For the text-containing cell, return its midpoint in (X, Y) coordinate format. 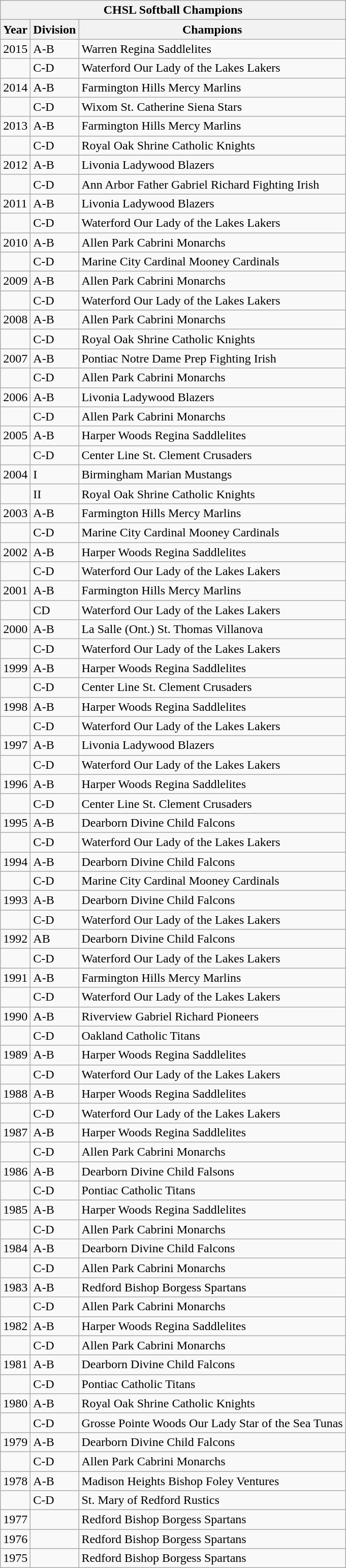
2007 (15, 358)
2013 (15, 126)
1992 (15, 939)
1982 (15, 1326)
Grosse Pointe Woods Our Lady Star of the Sea Tunas (212, 1423)
1986 (15, 1171)
Division (55, 29)
Champions (212, 29)
2003 (15, 513)
2005 (15, 436)
1991 (15, 978)
Ann Arbor Father Gabriel Richard Fighting Irish (212, 184)
1988 (15, 1094)
1975 (15, 1558)
Wixom St. Catherine Siena Stars (212, 107)
II (55, 494)
2004 (15, 474)
Riverview Gabriel Richard Pioneers (212, 1016)
1985 (15, 1210)
2011 (15, 203)
1989 (15, 1055)
1980 (15, 1403)
Pontiac Notre Dame Prep Fighting Irish (212, 358)
CD (55, 610)
1999 (15, 668)
Oakland Catholic Titans (212, 1036)
2000 (15, 629)
1984 (15, 1249)
1995 (15, 823)
1983 (15, 1287)
La Salle (Ont.) St. Thomas Villanova (212, 629)
Birmingham Marian Mustangs (212, 474)
2010 (15, 243)
1996 (15, 784)
Dearborn Divine Child Falsons (212, 1171)
1976 (15, 1539)
2009 (15, 281)
1987 (15, 1132)
1978 (15, 1481)
2006 (15, 397)
Warren Regina Saddlelites (212, 49)
2012 (15, 165)
1993 (15, 900)
Madison Heights Bishop Foley Ventures (212, 1481)
1977 (15, 1520)
2015 (15, 49)
1979 (15, 1442)
AB (55, 939)
2014 (15, 87)
2001 (15, 591)
2008 (15, 320)
1990 (15, 1016)
CHSL Softball Champions (173, 10)
1997 (15, 745)
1994 (15, 862)
1998 (15, 707)
St. Mary of Redford Rustics (212, 1500)
2002 (15, 552)
Year (15, 29)
1981 (15, 1365)
I (55, 474)
